Return the (X, Y) coordinate for the center point of the cell that contains the specified text.  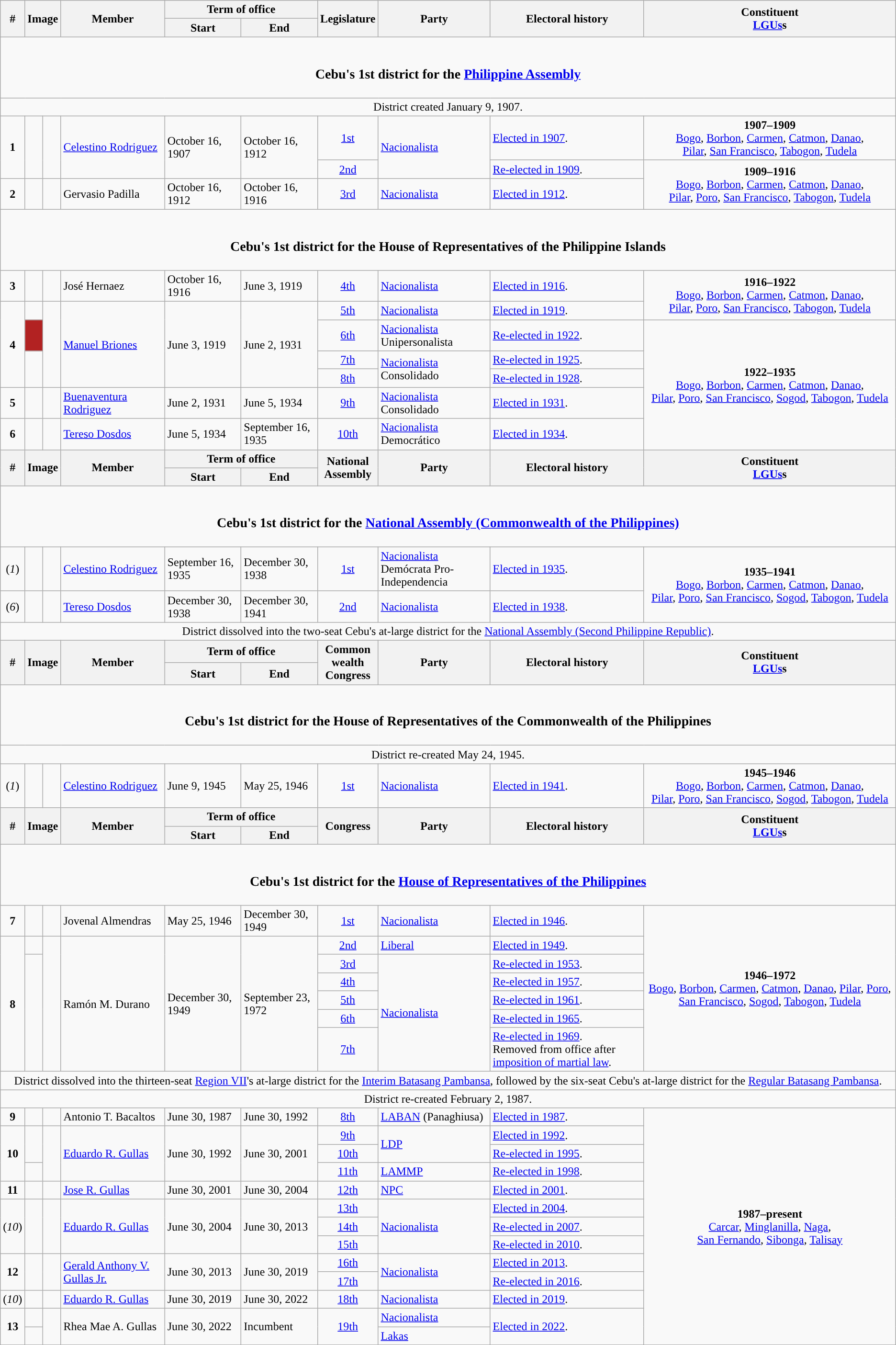
Jose R. Gullas (113, 1190)
1987–presentCarcar, Minglanilla, Naga, San Fernando, Sibonga, Talisay (770, 1227)
Elected in 1938. (567, 606)
Cebu's 1st district for the Philippine Assembly (448, 67)
Legislature (347, 19)
1916–1922Bogo, Borbon, Carmen, Catmon, Danao, Pilar, Poro, San Francisco, Tabogon, Tudela (770, 295)
June 30, 1987 (203, 1117)
(6) (12, 606)
Liberal (434, 945)
LABAN (Panaghiusa) (434, 1117)
Lakas (434, 1336)
NPC (434, 1190)
LAMMP (434, 1172)
Re-elected in 2016. (567, 1281)
NationalAssembly (347, 468)
Antonio T. Bacaltos (113, 1117)
Incumbent (280, 1327)
Elected in 1934. (567, 434)
Re-elected in 2007. (567, 1226)
14th (347, 1226)
Congress (347, 826)
13th (347, 1208)
Cebu's 1st district for the National Assembly (Commonwealth of the Philippines) (448, 516)
1909–1916Bogo, Borbon, Carmen, Catmon, Danao, Pilar, Poro, San Francisco, Tabogon, Tudela (770, 185)
Elected in 2004. (567, 1208)
Re-elected in 1909. (567, 169)
15th (347, 1244)
Elected in 1912. (567, 193)
Elected in 2013. (567, 1263)
16th (347, 1263)
12 (12, 1272)
Buenaventura Rodriguez (113, 403)
Re-elected in 2010. (567, 1244)
Elected in 1916. (567, 286)
LDP (434, 1144)
5 (12, 403)
8 (12, 1004)
Jovenal Almendras (113, 920)
Re-elected in 1965. (567, 1018)
Elected in 1931. (567, 403)
Elected in 1949. (567, 945)
Elected in 2001. (567, 1190)
Manuel Briones (113, 345)
Re-elected in 1922. (567, 335)
Re-elected in 1925. (567, 360)
18th (347, 1299)
1946–1972Bogo, Borbon, Carmen, Catmon, Danao, Pilar, Poro, San Francisco, Sogod, Tabogon, Tudela (770, 988)
Elected in 1907. (567, 138)
Re-elected in 1969.Removed from office after imposition of martial law. (567, 1050)
Cebu's 1st district for the House of Representatives of the Philippines (448, 874)
Elected in 1935. (567, 569)
17th (347, 1281)
Re-elected in 1995. (567, 1153)
Elected in 2022. (567, 1327)
December 30, 1941 (280, 606)
10 (12, 1153)
11th (347, 1172)
1945–1946Bogo, Borbon, Carmen, Catmon, Danao, Pilar, Poro, San Francisco, Sogod, Tabogon, Tudela (770, 786)
7 (12, 920)
1 (12, 147)
9 (12, 1117)
NacionalistaDemócrata Pro-Independencia (434, 569)
Gerald Anthony V. Gullas Jr. (113, 1272)
Elected in 1987. (567, 1117)
October 16, 1907 (203, 147)
June 9, 1945 (203, 786)
Re-elected in 1961. (567, 1000)
José Hernaez (113, 286)
Gervasio Padilla (113, 193)
2 (12, 193)
6 (12, 434)
Elected in 1919. (567, 311)
District re-created May 24, 1945. (448, 755)
Re-elected in 1928. (567, 378)
Elected in 1992. (567, 1135)
Re-elected in 1998. (567, 1172)
Cebu's 1st district for the House of Representatives of the Philippine Islands (448, 239)
Ramón M. Durano (113, 1004)
4 (12, 345)
1907–1909Bogo, Borbon, Carmen, Catmon, Danao, Pilar, San Francisco, Tabogon, Tudela (770, 138)
Elected in 2019. (567, 1299)
13 (12, 1327)
19th (347, 1327)
Elected in 1946. (567, 920)
NacionalistaDemocrático (434, 434)
District created January 9, 1907. (448, 107)
11 (12, 1190)
12th (347, 1190)
Rhea Mae A. Gullas (113, 1327)
Re-elected in 1957. (567, 982)
CommonwealthCongress (347, 663)
September 23, 1972 (280, 1004)
3 (12, 286)
Re-elected in 1953. (567, 963)
District re-created February 2, 1987. (448, 1099)
1922–1935Bogo, Borbon, Carmen, Catmon, Danao, Pilar, Poro, San Francisco, Sogod, Tabogon, Tudela (770, 385)
Cebu's 1st district for the House of Representatives of the Commonwealth of the Philippines (448, 715)
NacionalistaUnipersonalista (434, 335)
District dissolved into the two-seat Cebu's at-large district for the National Assembly (Second Philippine Republic). (448, 631)
1935–1941Bogo, Borbon, Carmen, Catmon, Danao, Pilar, Poro, San Francisco, Sogod, Tabogon, Tudela (770, 584)
Elected in 1941. (567, 786)
